Search for the cell housing the specified text and yield its (x, y) center coordinate. 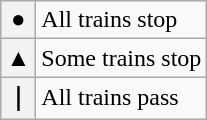
All trains stop (122, 20)
All trains pass (122, 98)
▲ (18, 58)
● (18, 20)
Some trains stop (122, 58)
｜ (18, 98)
